Extract the [X, Y] coordinate from the center of the cell holding the provided text.  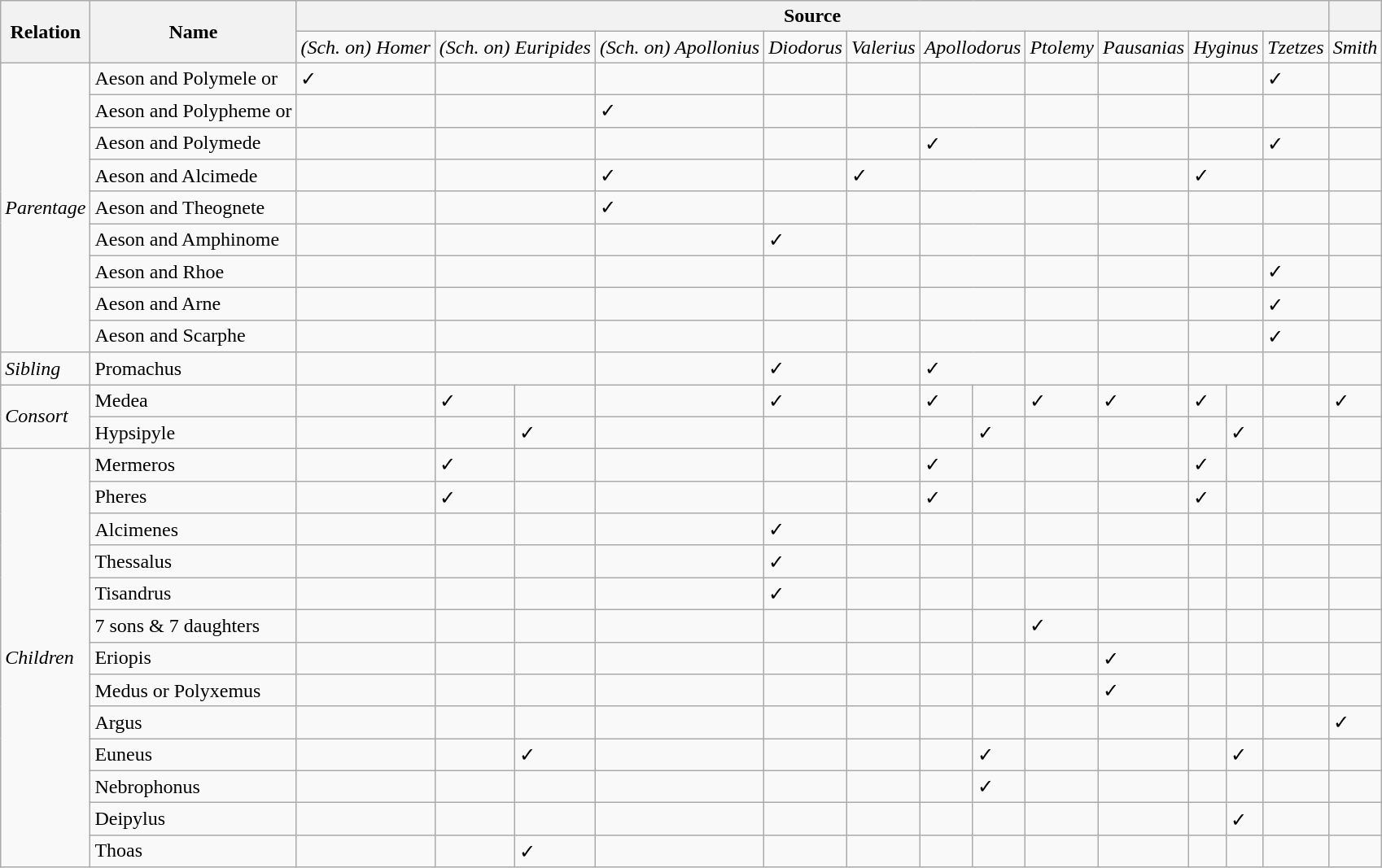
Aeson and Alcimede [194, 176]
Medus or Polyxemus [194, 691]
Pausanias [1144, 47]
Nebrophonus [194, 787]
Eriopis [194, 658]
Euneus [194, 755]
Tisandrus [194, 594]
Smith [1355, 47]
Aeson and Theognete [194, 207]
Mermeros [194, 465]
Children [46, 658]
Aeson and Polymede [194, 143]
Parentage [46, 207]
Consort [46, 417]
Diodorus [806, 47]
Aeson and Polymele or [194, 79]
Source [812, 16]
(Sch. on) Euripides [514, 47]
Aeson and Rhoe [194, 272]
Hypsipyle [194, 433]
(Sch. on) Apollonius [679, 47]
Thoas [194, 851]
Pheres [194, 497]
Apollodorus [973, 47]
Ptolemy [1062, 47]
Aeson and Amphinome [194, 240]
Thessalus [194, 561]
Tzetzes [1296, 47]
Name [194, 32]
Hyginus [1226, 47]
Aeson and Polypheme or [194, 111]
Promachus [194, 369]
Sibling [46, 369]
Valerius [883, 47]
Argus [194, 722]
Alcimenes [194, 530]
Medea [194, 400]
Aeson and Scarphe [194, 336]
(Sch. on) Homer [365, 47]
Deipylus [194, 819]
7 sons & 7 daughters [194, 626]
Relation [46, 32]
Aeson and Arne [194, 304]
